Return [X, Y] of the center of cell containing provided text 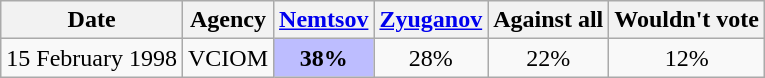
Date [92, 20]
28% [431, 58]
Zyuganov [431, 20]
38% [324, 58]
Wouldn't vote [687, 20]
Agency [228, 20]
22% [548, 58]
15 February 1998 [92, 58]
Against all [548, 20]
12% [687, 58]
Nemtsov [324, 20]
VCIOM [228, 58]
